Detect which cell encompasses the target text, then output its [X, Y] center coordinate. 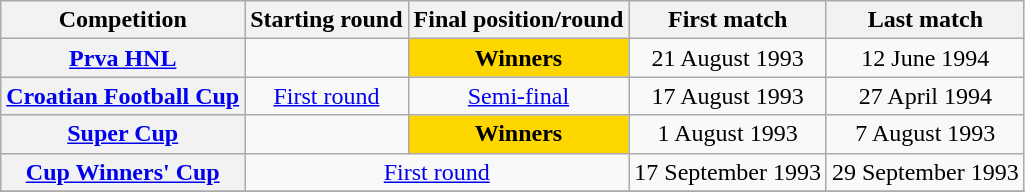
Prva HNL [123, 58]
Super Cup [123, 134]
Croatian Football Cup [123, 96]
First match [728, 20]
17 September 1993 [728, 172]
Starting round [326, 20]
27 April 1994 [925, 96]
Competition [123, 20]
12 June 1994 [925, 58]
Final position/round [518, 20]
Cup Winners' Cup [123, 172]
Last match [925, 20]
17 August 1993 [728, 96]
7 August 1993 [925, 134]
21 August 1993 [728, 58]
29 September 1993 [925, 172]
Semi-final [518, 96]
1 August 1993 [728, 134]
